From the cell containing the given text, extract its center point as (X, Y) coordinate. 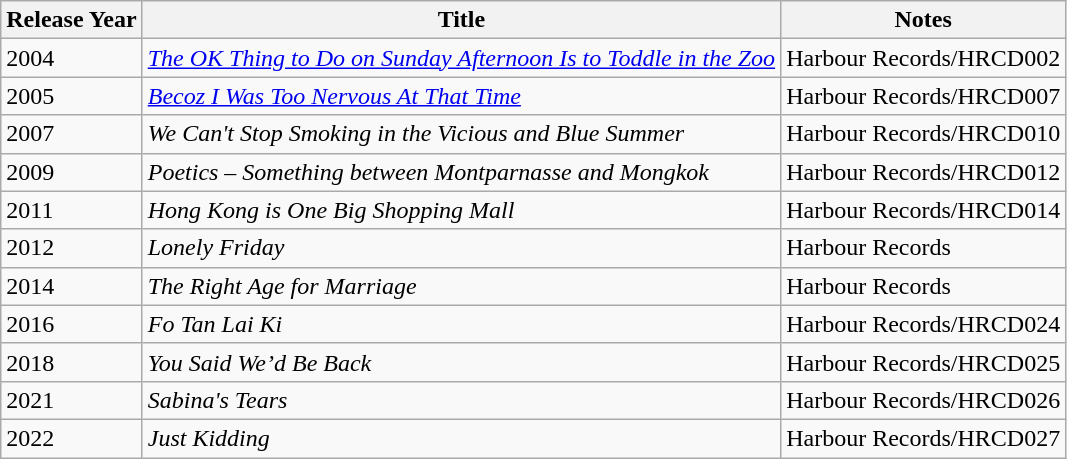
2011 (72, 210)
Harbour Records/HRCD026 (924, 400)
Harbour Records/HRCD007 (924, 96)
2009 (72, 172)
2005 (72, 96)
2021 (72, 400)
2012 (72, 248)
2014 (72, 286)
Lonely Friday (461, 248)
2004 (72, 58)
Harbour Records/HRCD012 (924, 172)
Notes (924, 20)
Title (461, 20)
Sabina's Tears (461, 400)
We Can't Stop Smoking in the Vicious and Blue Summer (461, 134)
2022 (72, 438)
Harbour Records/HRCD010 (924, 134)
You Said We’d Be Back (461, 362)
Poetics – Something between Montparnasse and Mongkok (461, 172)
The OK Thing to Do on Sunday Afternoon Is to Toddle in the Zoo (461, 58)
Fo Tan Lai Ki (461, 324)
Harbour Records/HRCD025 (924, 362)
Release Year (72, 20)
Harbour Records/HRCD002 (924, 58)
2018 (72, 362)
Becoz I Was Too Nervous At That Time (461, 96)
Hong Kong is One Big Shopping Mall (461, 210)
The Right Age for Marriage (461, 286)
Harbour Records/HRCD014 (924, 210)
Harbour Records/HRCD027 (924, 438)
2007 (72, 134)
Just Kidding (461, 438)
2016 (72, 324)
Harbour Records/HRCD024 (924, 324)
